Detect which cell encompasses the target text, then output its (X, Y) center coordinate. 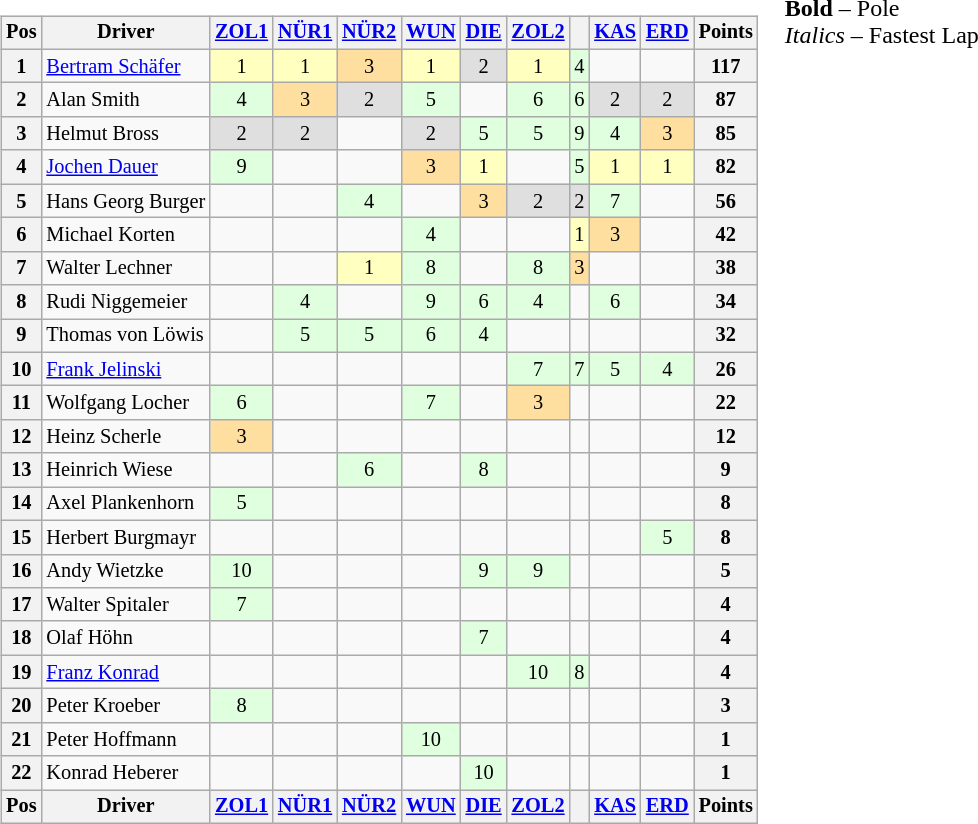
Rudi Niggemeier (126, 302)
Frank Jelinski (126, 369)
87 (726, 100)
20 (21, 706)
14 (21, 504)
26 (726, 369)
Heinrich Wiese (126, 470)
Wolfgang Locher (126, 403)
85 (726, 134)
18 (21, 638)
Hans Georg Burger (126, 201)
Thomas von Löwis (126, 336)
16 (21, 571)
Walter Lechner (126, 268)
Bertram Schäfer (126, 66)
Walter Spitaler (126, 605)
Axel Plankenhorn (126, 504)
42 (726, 235)
Helmut Bross (126, 134)
Andy Wietzke (126, 571)
Olaf Höhn (126, 638)
56 (726, 201)
19 (21, 672)
15 (21, 537)
21 (21, 739)
Konrad Heberer (126, 773)
Heinz Scherle (126, 437)
Peter Hoffmann (126, 739)
17 (21, 605)
34 (726, 302)
82 (726, 167)
Herbert Burgmayr (126, 537)
38 (726, 268)
Michael Korten (126, 235)
32 (726, 336)
Alan Smith (126, 100)
Jochen Dauer (126, 167)
Franz Konrad (126, 672)
13 (21, 470)
11 (21, 403)
Peter Kroeber (126, 706)
117 (726, 66)
